Output the [X, Y] coordinate of the center of the cell containing the given text.  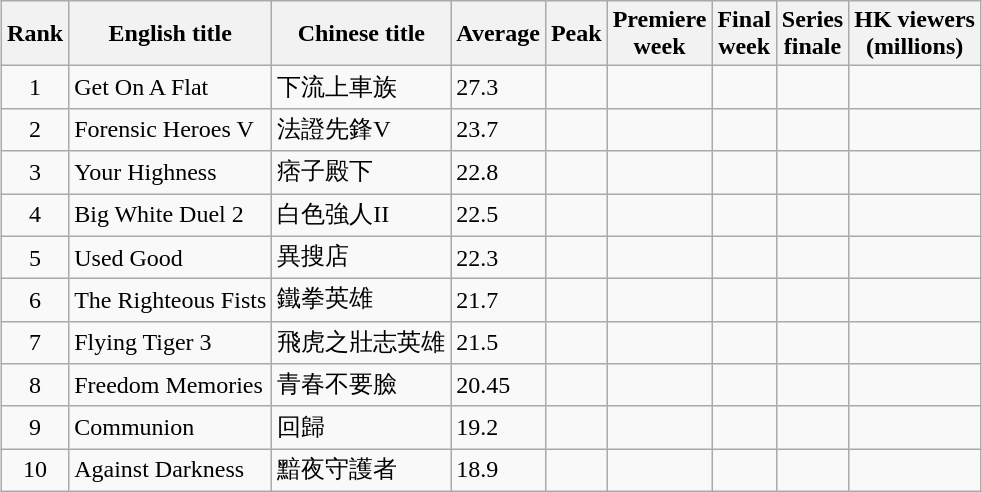
Flying Tiger 3 [170, 342]
HK viewers(millions) [915, 34]
痞子殿下 [362, 172]
Used Good [170, 258]
黯夜守護者 [362, 470]
The Righteous Fists [170, 300]
飛虎之壯志英雄 [362, 342]
27.3 [498, 88]
Big White Duel 2 [170, 216]
1 [36, 88]
Chinese title [362, 34]
22.5 [498, 216]
Forensic Heroes V [170, 130]
4 [36, 216]
Average [498, 34]
白色強人II [362, 216]
Seriesfinale [812, 34]
23.7 [498, 130]
Communion [170, 428]
Rank [36, 34]
18.9 [498, 470]
異搜店 [362, 258]
回歸 [362, 428]
Premiereweek [660, 34]
Against Darkness [170, 470]
5 [36, 258]
3 [36, 172]
19.2 [498, 428]
6 [36, 300]
9 [36, 428]
10 [36, 470]
22.3 [498, 258]
21.7 [498, 300]
Peak [576, 34]
Get On A Flat [170, 88]
下流上車族 [362, 88]
21.5 [498, 342]
青春不要臉 [362, 386]
鐵拳英雄 [362, 300]
20.45 [498, 386]
7 [36, 342]
22.8 [498, 172]
Finalweek [744, 34]
2 [36, 130]
8 [36, 386]
English title [170, 34]
Freedom Memories [170, 386]
Your Highness [170, 172]
法證先鋒V [362, 130]
